For the text-containing cell, return its midpoint in (x, y) coordinate format. 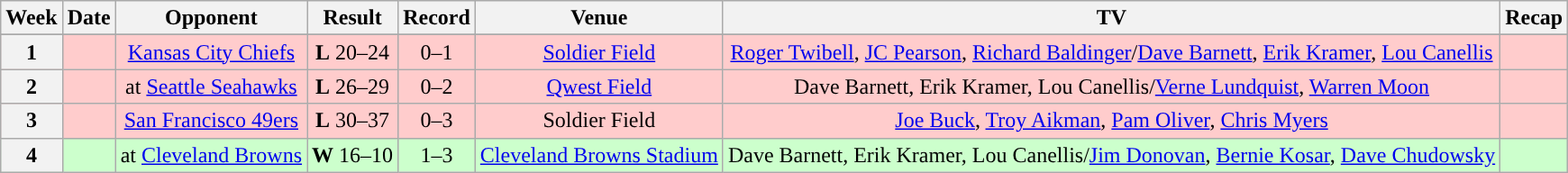
Cleveland Browns Stadium (598, 155)
Dave Barnett, Erik Kramer, Lou Canellis/Verne Lundquist, Warren Moon (1111, 86)
2 (32, 86)
W 16–10 (353, 155)
at Cleveland Browns (211, 155)
1–3 (437, 155)
L 30–37 (353, 121)
L 20–24 (353, 52)
Date (88, 18)
San Francisco 49ers (211, 121)
Week (32, 18)
at Seattle Seahawks (211, 86)
Opponent (211, 18)
Dave Barnett, Erik Kramer, Lou Canellis/Jim Donovan, Bernie Kosar, Dave Chudowsky (1111, 155)
Record (437, 18)
Roger Twibell, JC Pearson, Richard Baldinger/Dave Barnett, Erik Kramer, Lou Canellis (1111, 52)
Result (353, 18)
0–3 (437, 121)
0–1 (437, 52)
1 (32, 52)
Kansas City Chiefs (211, 52)
0–2 (437, 86)
Qwest Field (598, 86)
Recap (1534, 18)
4 (32, 155)
Joe Buck, Troy Aikman, Pam Oliver, Chris Myers (1111, 121)
Venue (598, 18)
L 26–29 (353, 86)
TV (1111, 18)
3 (32, 121)
